Search for the cell housing the specified text and yield its [X, Y] center coordinate. 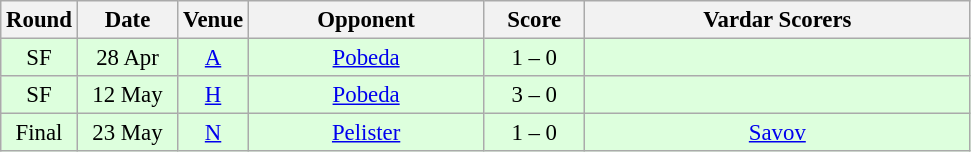
Date [128, 20]
23 May [128, 133]
Savov [778, 133]
28 Apr [128, 58]
Venue [214, 20]
Pelister [366, 133]
H [214, 95]
Score [534, 20]
A [214, 58]
12 May [128, 95]
Round [39, 20]
3 – 0 [534, 95]
Opponent [366, 20]
Final [39, 133]
Vardar Scorers [778, 20]
N [214, 133]
